Search for the cell housing the specified text and yield its [X, Y] center coordinate. 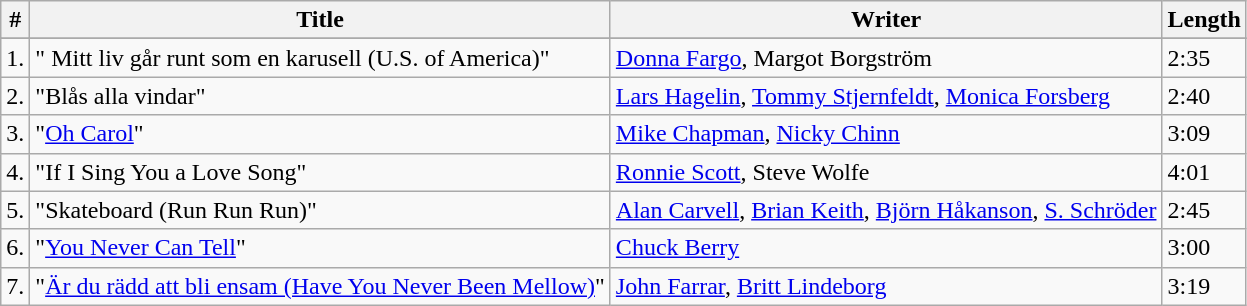
Title [320, 20]
Length [1204, 20]
5. [16, 210]
"You Never Can Tell" [320, 248]
"Blås alla vindar" [320, 96]
7. [16, 286]
"Är du rädd att bli ensam (Have You Never Been Mellow)" [320, 286]
4:01 [1204, 172]
1. [16, 58]
2:40 [1204, 96]
Chuck Berry [886, 248]
3:19 [1204, 286]
Ronnie Scott, Steve Wolfe [886, 172]
Lars Hagelin, Tommy Stjernfeldt, Monica Forsberg [886, 96]
John Farrar, Britt Lindeborg [886, 286]
2:45 [1204, 210]
2. [16, 96]
3:09 [1204, 134]
Mike Chapman, Nicky Chinn [886, 134]
3. [16, 134]
6. [16, 248]
Alan Carvell, Brian Keith, Björn Håkanson, S. Schröder [886, 210]
" Mitt liv går runt som en karusell (U.S. of America)" [320, 58]
"Skateboard (Run Run Run)" [320, 210]
# [16, 20]
Writer [886, 20]
"Oh Carol" [320, 134]
"If I Sing You a Love Song" [320, 172]
2:35 [1204, 58]
3:00 [1204, 248]
4. [16, 172]
Donna Fargo, Margot Borgström [886, 58]
